Output the [X, Y] coordinate of the center of the cell containing the given text.  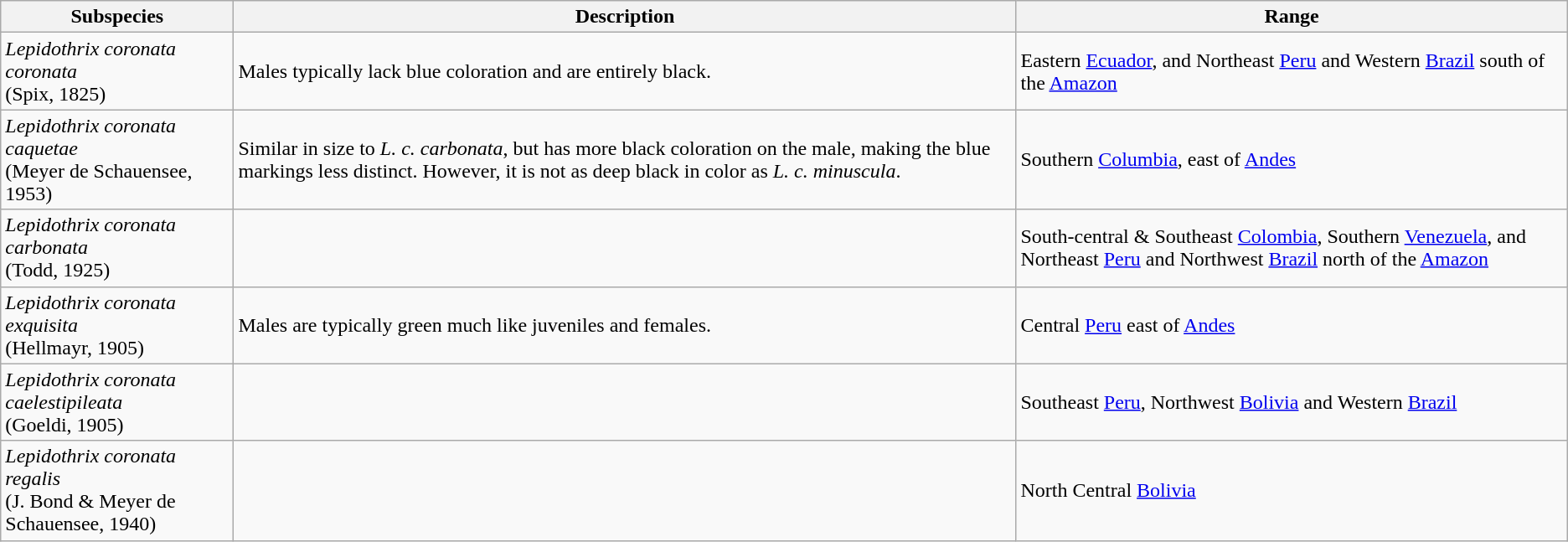
Lepidothrix coronata caelestipileata(Goeldi, 1905) [117, 402]
Description [625, 17]
Eastern Ecuador, and Northeast Peru and Western Brazil south of the Amazon [1292, 71]
Southern Columbia, east of Andes [1292, 159]
Lepidothrix coronata caquetae(Meyer de Schauensee, 1953) [117, 159]
North Central Bolivia [1292, 491]
South-central & Southeast Colombia, Southern Venezuela, and Northeast Peru and Northwest Brazil north of the Amazon [1292, 248]
Central Peru east of Andes [1292, 325]
Males are typically green much like juveniles and females. [625, 325]
Males typically lack blue coloration and are entirely black. [625, 71]
Southeast Peru, Northwest Bolivia and Western Brazil [1292, 402]
Subspecies [117, 17]
Lepidothrix coronata exquisita(Hellmayr, 1905) [117, 325]
Lepidothrix coronata regalis(J. Bond & Meyer de Schauensee, 1940) [117, 491]
Lepidothrix coronata carbonata(Todd, 1925) [117, 248]
Lepidothrix coronata coronata(Spix, 1825) [117, 71]
Range [1292, 17]
